Locate the cell with the specified text and output its [x, y] center coordinate. 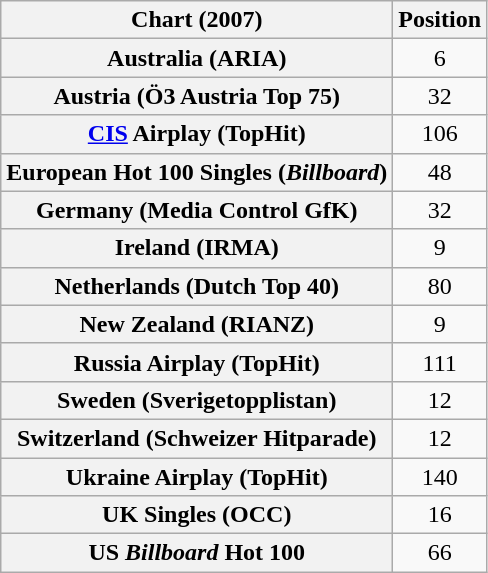
European Hot 100 Singles (Billboard) [197, 172]
111 [440, 362]
Germany (Media Control GfK) [197, 210]
Netherlands (Dutch Top 40) [197, 286]
Ukraine Airplay (TopHit) [197, 477]
48 [440, 172]
6 [440, 58]
Position [440, 20]
New Zealand (RIANZ) [197, 324]
80 [440, 286]
Russia Airplay (TopHit) [197, 362]
Switzerland (Schweizer Hitparade) [197, 438]
Sweden (Sverigetopplistan) [197, 400]
66 [440, 553]
UK Singles (OCC) [197, 515]
Australia (ARIA) [197, 58]
Chart (2007) [197, 20]
US Billboard Hot 100 [197, 553]
16 [440, 515]
CIS Airplay (TopHit) [197, 134]
106 [440, 134]
140 [440, 477]
Austria (Ö3 Austria Top 75) [197, 96]
Ireland (IRMA) [197, 248]
